Search for the cell housing the specified text and yield its (X, Y) center coordinate. 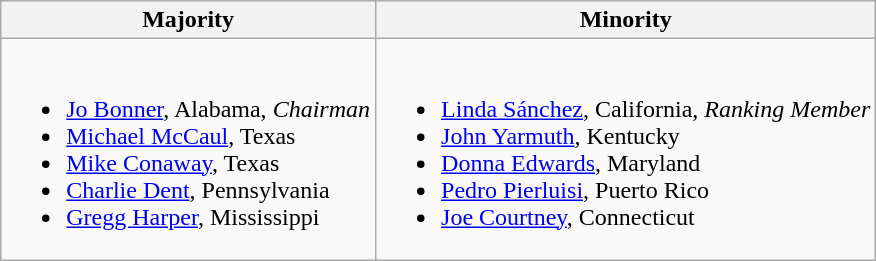
Linda Sánchez, California, Ranking MemberJohn Yarmuth, KentuckyDonna Edwards, MarylandPedro Pierluisi, Puerto RicoJoe Courtney, Connecticut (626, 150)
Minority (626, 20)
Jo Bonner, Alabama, ChairmanMichael McCaul, TexasMike Conaway, TexasCharlie Dent, PennsylvaniaGregg Harper, Mississippi (188, 150)
Majority (188, 20)
